Determine the (X, Y) coordinate at the center of the cell enclosing the given text.  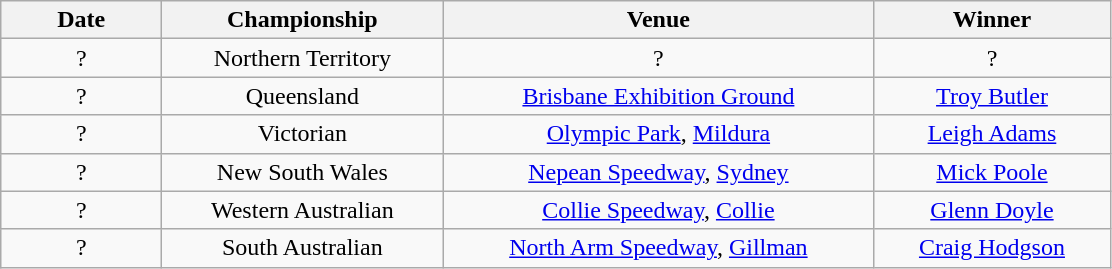
Leigh Adams (992, 134)
Brisbane Exhibition Ground (658, 96)
Championship (302, 20)
South Australian (302, 248)
Troy Butler (992, 96)
Northern Territory (302, 58)
Nepean Speedway, Sydney (658, 172)
Glenn Doyle (992, 210)
Date (82, 20)
Collie Speedway, Collie (658, 210)
North Arm Speedway, Gillman (658, 248)
Winner (992, 20)
Venue (658, 20)
New South Wales (302, 172)
Western Australian (302, 210)
Olympic Park, Mildura (658, 134)
Craig Hodgson (992, 248)
Queensland (302, 96)
Victorian (302, 134)
Mick Poole (992, 172)
